Output the [x, y] coordinate of the center of the cell containing the given text.  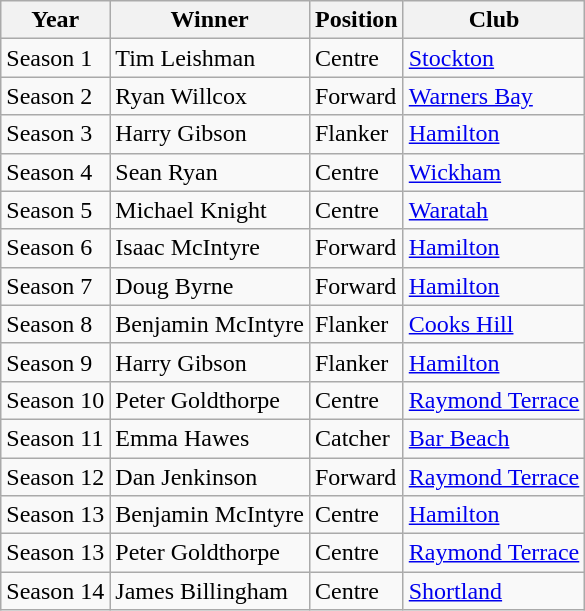
Dan Jenkinson [210, 477]
Isaac McIntyre [210, 248]
Ryan Willcox [210, 96]
Season 3 [56, 134]
Season 14 [56, 591]
Bar Beach [494, 438]
Season 1 [56, 58]
Season 5 [56, 210]
Season 2 [56, 96]
Catcher [356, 438]
Season 11 [56, 438]
Warners Bay [494, 96]
Michael Knight [210, 210]
Season 4 [56, 172]
Season 10 [56, 400]
Emma Hawes [210, 438]
Season 12 [56, 477]
Sean Ryan [210, 172]
Year [56, 20]
Waratah [494, 210]
Season 9 [56, 362]
Season 6 [56, 248]
Season 8 [56, 324]
James Billingham [210, 591]
Winner [210, 20]
Stockton [494, 58]
Position [356, 20]
Season 7 [56, 286]
Wickham [494, 172]
Doug Byrne [210, 286]
Club [494, 20]
Tim Leishman [210, 58]
Shortland [494, 591]
Cooks Hill [494, 324]
